Pinpoint the cell where the given text exists, returning its (x, y) midpoint coordinate. 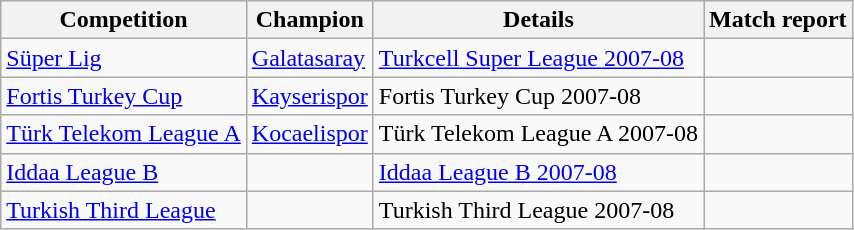
Champion (310, 20)
Match report (778, 20)
Türk Telekom League A 2007-08 (538, 134)
Türk Telekom League A (124, 134)
Süper Lig (124, 58)
Galatasaray (310, 58)
Details (538, 20)
Turkcell Super League 2007-08 (538, 58)
Fortis Turkey Cup 2007-08 (538, 96)
Fortis Turkey Cup (124, 96)
Turkish Third League 2007-08 (538, 210)
Iddaa League B 2007-08 (538, 172)
Iddaa League B (124, 172)
Competition (124, 20)
Kocaelispor (310, 134)
Kayserispor (310, 96)
Turkish Third League (124, 210)
